Extract the [x, y] coordinate from the center of the cell holding the provided text.  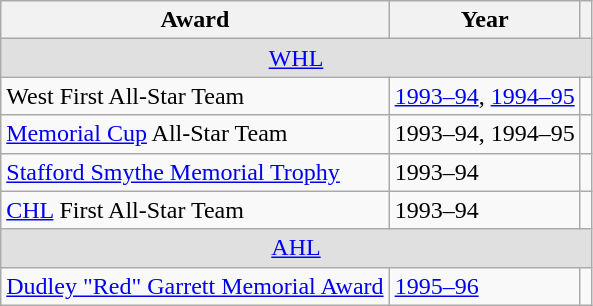
Year [484, 20]
Memorial Cup All-Star Team [195, 134]
Stafford Smythe Memorial Trophy [195, 172]
West First All-Star Team [195, 96]
AHL [296, 248]
Dudley "Red" Garrett Memorial Award [195, 286]
CHL First All-Star Team [195, 210]
1995–96 [484, 286]
Award [195, 20]
WHL [296, 58]
